Determine the [X, Y] coordinate at the center of the cell enclosing the given text.  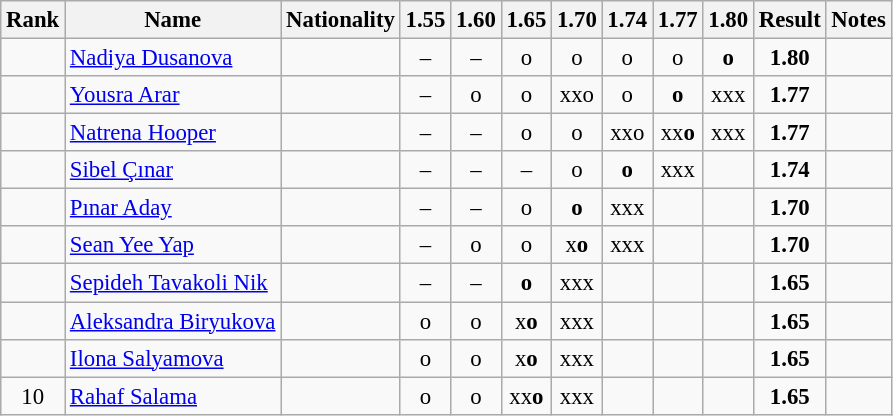
Pınar Aday [173, 208]
Notes [858, 20]
Ilona Salyamova [173, 358]
Rank [33, 20]
1.60 [476, 20]
Sean Yee Yap [173, 245]
Result [790, 20]
Aleksandra Biryukova [173, 321]
Yousra Arar [173, 95]
Rahaf Salama [173, 396]
Natrena Hooper [173, 133]
Sepideh Tavakoli Nik [173, 283]
Name [173, 20]
1.55 [425, 20]
Nationality [340, 20]
Nadiya Dusanova [173, 58]
10 [33, 396]
Sibel Çınar [173, 170]
